Find where the given text appears and provide that cell's center as (X, Y) coordinate. 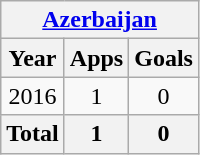
2016 (33, 96)
Total (33, 134)
Goals (164, 58)
Year (33, 58)
Apps (96, 58)
Azerbaijan (100, 20)
